Determine the (X, Y) coordinate at the center of the cell enclosing the given text.  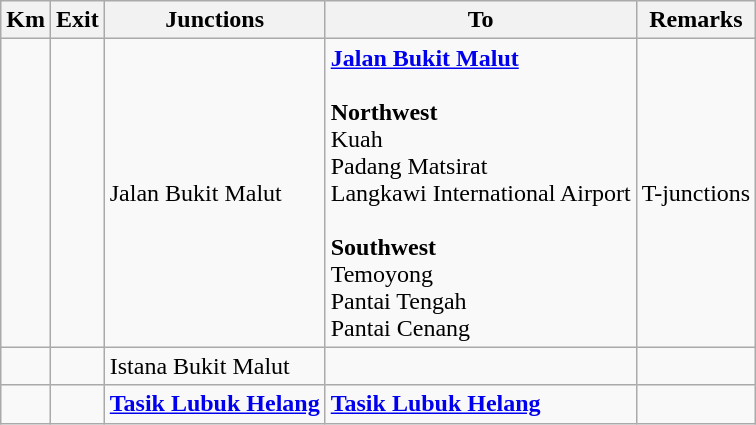
Junctions (214, 20)
Remarks (696, 20)
Jalan Bukit Malut (214, 193)
To (480, 20)
Istana Bukit Malut (214, 366)
T-junctions (696, 193)
Jalan Bukit MalutNorthwest Kuah Padang Matsirat Langkawi International Airport Southwest Temoyong Pantai Tengah Pantai Cenang (480, 193)
Exit (77, 20)
Km (26, 20)
